Return (X, Y) of the center of cell containing provided text 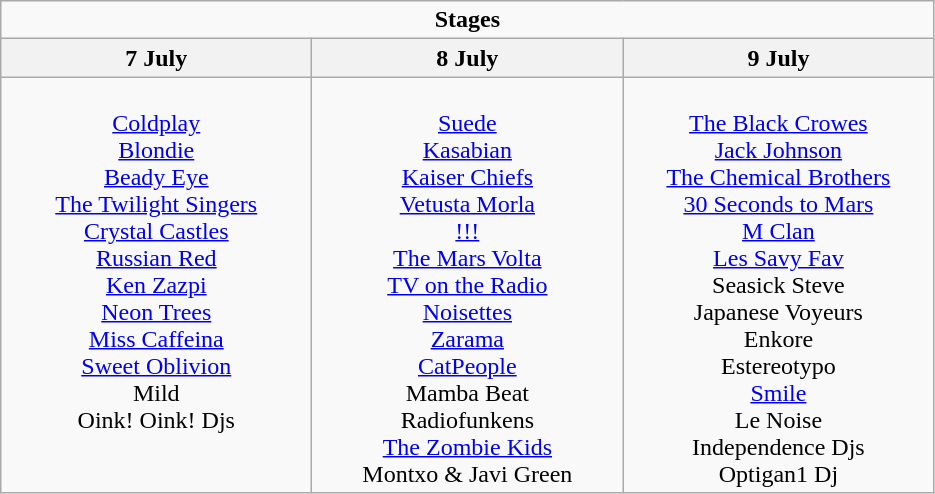
8 July (468, 58)
7 July (156, 58)
Coldplay Blondie Beady Eye The Twilight Singers Crystal Castles Russian Red Ken Zazpi Neon Trees Miss Caffeina Sweet Oblivion Mild Oink! Oink! Djs (156, 285)
9 July (778, 58)
Stages (468, 20)
